Search for the cell housing the specified text and yield its [x, y] center coordinate. 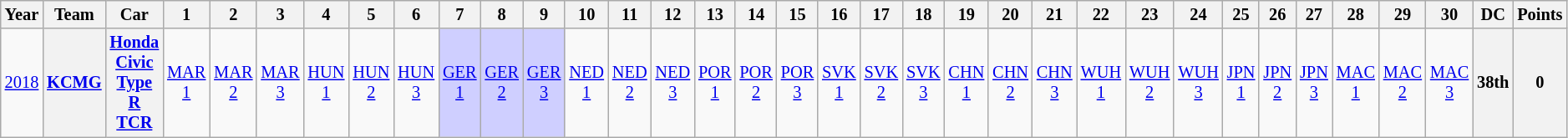
JPN3 [1314, 83]
8 [501, 14]
POR3 [797, 83]
MAC2 [1403, 83]
WUH1 [1101, 83]
GER3 [544, 83]
HUN2 [371, 83]
1 [186, 14]
GER2 [501, 83]
28 [1356, 14]
7 [459, 14]
CHN1 [967, 83]
3 [280, 14]
NED3 [673, 83]
16 [839, 14]
SVK2 [881, 83]
19 [967, 14]
KCMG [74, 83]
JPN2 [1277, 83]
NED2 [630, 83]
30 [1449, 14]
Year [22, 14]
MAR1 [186, 83]
14 [755, 14]
Points [1540, 14]
Team [74, 14]
11 [630, 14]
POR1 [715, 83]
2 [233, 14]
38th [1493, 83]
4 [327, 14]
5 [371, 14]
MAR2 [233, 83]
Honda Civic Type R TCR [135, 83]
HUN3 [416, 83]
12 [673, 14]
WUH2 [1149, 83]
HUN1 [327, 83]
13 [715, 14]
27 [1314, 14]
GER1 [459, 83]
WUH3 [1198, 83]
6 [416, 14]
JPN1 [1241, 83]
Car [135, 14]
24 [1198, 14]
21 [1054, 14]
29 [1403, 14]
MAC3 [1449, 83]
CHN2 [1011, 83]
NED1 [586, 83]
SVK1 [839, 83]
MAR3 [280, 83]
SVK3 [923, 83]
CHN3 [1054, 83]
15 [797, 14]
MAC1 [1356, 83]
POR2 [755, 83]
9 [544, 14]
17 [881, 14]
25 [1241, 14]
DC [1493, 14]
22 [1101, 14]
20 [1011, 14]
26 [1277, 14]
18 [923, 14]
23 [1149, 14]
10 [586, 14]
2018 [22, 83]
0 [1540, 83]
